Detect which cell encompasses the target text, then output its [x, y] center coordinate. 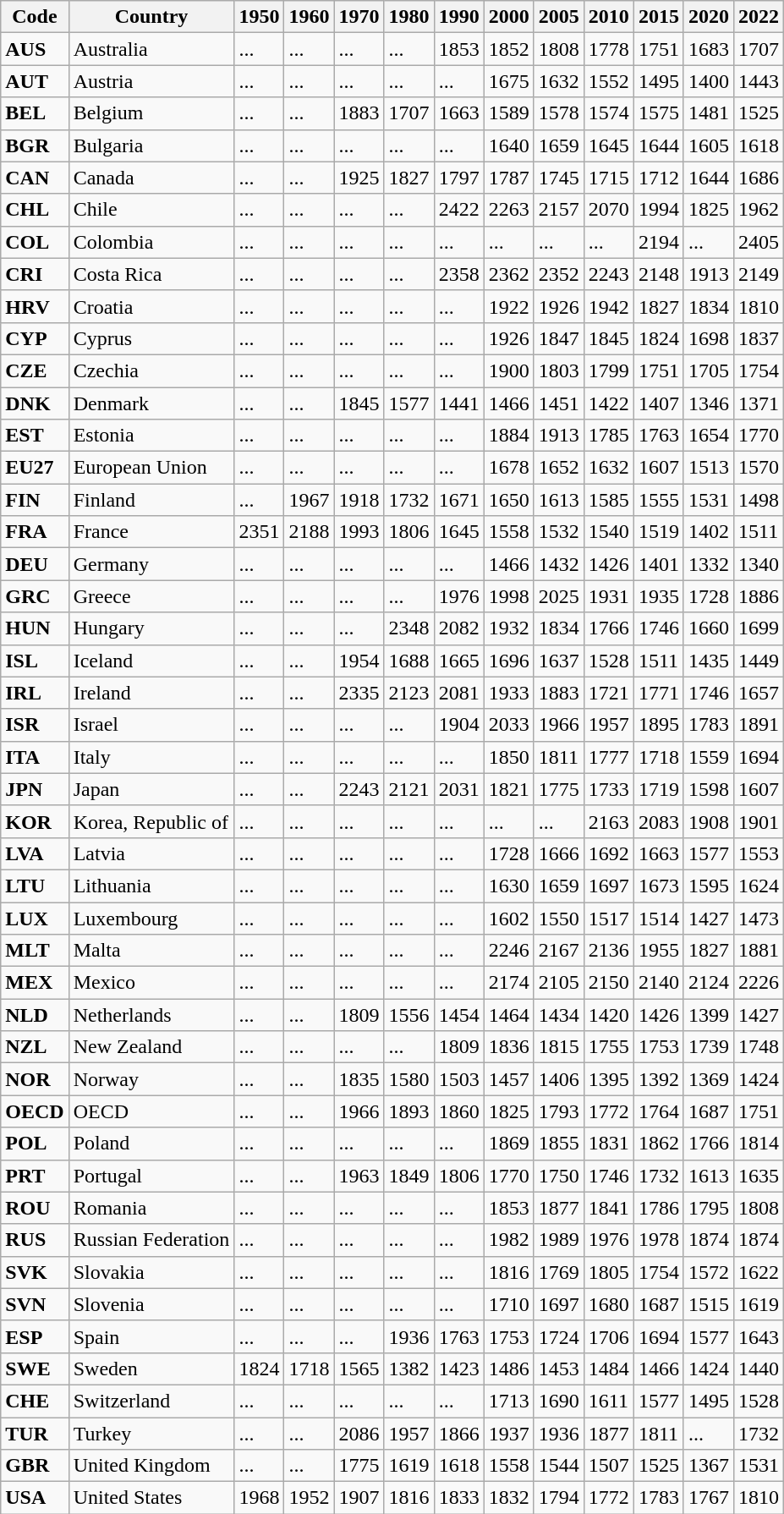
1750 [558, 1176]
United States [151, 1498]
1435 [709, 661]
Hungary [151, 628]
1580 [409, 1079]
FIN [35, 500]
2148 [658, 274]
1696 [509, 661]
1395 [609, 1079]
Chile [151, 210]
CZE [35, 370]
1855 [558, 1144]
1575 [658, 113]
1550 [558, 918]
SVK [35, 1272]
1422 [609, 403]
2362 [509, 274]
1970 [359, 17]
1785 [609, 436]
1990 [458, 17]
IRL [35, 693]
1831 [609, 1144]
2149 [758, 274]
1406 [558, 1079]
1698 [709, 338]
1908 [709, 821]
1968 [259, 1498]
1453 [558, 1369]
1420 [609, 1015]
Slovakia [151, 1272]
2174 [509, 983]
1767 [709, 1498]
Norway [151, 1079]
BGR [35, 145]
SWE [35, 1369]
Estonia [151, 436]
1895 [658, 725]
2121 [409, 789]
CHL [35, 210]
2136 [609, 951]
1937 [509, 1434]
1449 [758, 661]
1555 [658, 500]
1401 [658, 564]
1841 [609, 1208]
1572 [709, 1272]
1683 [709, 49]
2188 [310, 532]
Belgium [151, 113]
ISR [35, 725]
NZL [35, 1047]
1589 [509, 113]
1994 [658, 210]
1786 [658, 1208]
2140 [658, 983]
Luxembourg [151, 918]
1866 [458, 1434]
EST [35, 436]
1719 [658, 789]
1660 [709, 628]
USA [35, 1498]
1797 [458, 178]
Slovenia [151, 1304]
FRA [35, 532]
1815 [558, 1047]
2348 [409, 628]
1850 [509, 757]
2000 [509, 17]
Costa Rica [151, 274]
1960 [310, 17]
GBR [35, 1466]
1688 [409, 661]
1585 [609, 500]
1441 [458, 403]
1507 [609, 1466]
2352 [558, 274]
2005 [558, 17]
LTU [35, 886]
1464 [509, 1015]
France [151, 532]
1935 [658, 596]
1837 [758, 338]
1686 [758, 178]
2167 [558, 951]
Romania [151, 1208]
2123 [409, 693]
2015 [658, 17]
Malta [151, 951]
1473 [758, 918]
1755 [609, 1047]
2358 [458, 274]
1382 [409, 1369]
POL [35, 1144]
1862 [658, 1144]
Korea, Republic of [151, 821]
Israel [151, 725]
1630 [509, 886]
Denmark [151, 403]
1805 [609, 1272]
ROU [35, 1208]
Canada [151, 178]
Cyprus [151, 338]
1392 [658, 1079]
1900 [509, 370]
Ireland [151, 693]
1799 [609, 370]
Netherlands [151, 1015]
1434 [558, 1015]
1457 [509, 1079]
DEU [35, 564]
1570 [758, 468]
1578 [558, 113]
HRV [35, 306]
MLT [35, 951]
2194 [658, 242]
1739 [709, 1047]
1931 [609, 596]
1665 [458, 661]
NLD [35, 1015]
Iceland [151, 661]
New Zealand [151, 1047]
1565 [359, 1369]
KOR [35, 821]
2226 [758, 983]
ITA [35, 757]
LUX [35, 918]
Sweden [151, 1369]
United Kingdom [151, 1466]
1400 [709, 81]
1624 [758, 886]
Bulgaria [151, 145]
1622 [758, 1272]
1706 [609, 1336]
DNK [35, 403]
1771 [658, 693]
1690 [558, 1401]
1371 [758, 403]
2081 [458, 693]
1595 [709, 886]
CAN [35, 178]
1967 [310, 500]
1955 [658, 951]
1833 [458, 1498]
1423 [458, 1369]
COL [35, 242]
HUN [35, 628]
Lithuania [151, 886]
ISL [35, 661]
Croatia [151, 306]
1680 [609, 1304]
1891 [758, 725]
1950 [259, 17]
Switzerland [151, 1401]
1559 [709, 757]
Country [151, 17]
NOR [35, 1079]
1724 [558, 1336]
1769 [558, 1272]
1675 [509, 81]
1712 [658, 178]
1519 [658, 532]
2405 [758, 242]
1443 [758, 81]
AUS [35, 49]
1556 [409, 1015]
RUS [35, 1240]
1605 [709, 145]
1432 [558, 564]
1643 [758, 1336]
1640 [509, 145]
Russian Federation [151, 1240]
1715 [609, 178]
1954 [359, 661]
2150 [609, 983]
SVN [35, 1304]
1884 [509, 436]
Germany [151, 564]
2246 [509, 951]
Portugal [151, 1176]
2105 [558, 983]
Japan [151, 789]
1692 [609, 853]
1540 [609, 532]
1552 [609, 81]
2031 [458, 789]
Turkey [151, 1434]
1486 [509, 1369]
2022 [758, 17]
1666 [558, 853]
GRC [35, 596]
Greece [151, 596]
1901 [758, 821]
1340 [758, 564]
1904 [458, 725]
1733 [609, 789]
1407 [658, 403]
1574 [609, 113]
1881 [758, 951]
Poland [151, 1144]
2086 [359, 1434]
CRI [35, 274]
1793 [558, 1111]
1654 [709, 436]
1980 [409, 17]
2422 [458, 210]
2033 [509, 725]
1650 [509, 500]
1778 [609, 49]
Latvia [151, 853]
1925 [359, 178]
1922 [509, 306]
2070 [609, 210]
JPN [35, 789]
2263 [509, 210]
1553 [758, 853]
1918 [359, 500]
1989 [558, 1240]
1893 [409, 1111]
1652 [558, 468]
1402 [709, 532]
Mexico [151, 983]
2157 [558, 210]
ESP [35, 1336]
CYP [35, 338]
1346 [709, 403]
1907 [359, 1498]
1484 [609, 1369]
Spain [151, 1336]
1836 [509, 1047]
1705 [709, 370]
1849 [409, 1176]
MEX [35, 983]
1598 [709, 789]
PRT [35, 1176]
1710 [509, 1304]
1847 [558, 338]
1745 [558, 178]
1514 [658, 918]
1963 [359, 1176]
1932 [509, 628]
1544 [558, 1466]
Finland [151, 500]
1993 [359, 532]
1787 [509, 178]
1451 [558, 403]
2082 [458, 628]
1821 [509, 789]
1814 [758, 1144]
1962 [758, 210]
1942 [609, 306]
1635 [758, 1176]
1982 [509, 1240]
1399 [709, 1015]
2351 [259, 532]
1794 [558, 1498]
Australia [151, 49]
1498 [758, 500]
AUT [35, 81]
1860 [458, 1111]
1657 [758, 693]
1699 [758, 628]
1835 [359, 1079]
Austria [151, 81]
1440 [758, 1369]
2025 [558, 596]
Colombia [151, 242]
2010 [609, 17]
1515 [709, 1304]
1998 [509, 596]
1367 [709, 1466]
Italy [151, 757]
1611 [609, 1401]
2083 [658, 821]
1803 [558, 370]
1869 [509, 1144]
LVA [35, 853]
1748 [758, 1047]
1886 [758, 596]
1513 [709, 468]
1369 [709, 1079]
BEL [35, 113]
2163 [609, 821]
1852 [509, 49]
1721 [609, 693]
2124 [709, 983]
2335 [359, 693]
2020 [709, 17]
TUR [35, 1434]
1713 [509, 1401]
Code [35, 17]
European Union [151, 468]
1517 [609, 918]
1602 [509, 918]
1978 [658, 1240]
1764 [658, 1111]
1637 [558, 661]
1532 [558, 532]
1454 [458, 1015]
1678 [509, 468]
1795 [709, 1208]
1332 [709, 564]
1671 [458, 500]
1673 [658, 886]
1832 [509, 1498]
1503 [458, 1079]
CHE [35, 1401]
1777 [609, 757]
Czechia [151, 370]
EU27 [35, 468]
1933 [509, 693]
1952 [310, 1498]
1481 [709, 113]
